Locate the cell with the specified text and output its (x, y) center coordinate. 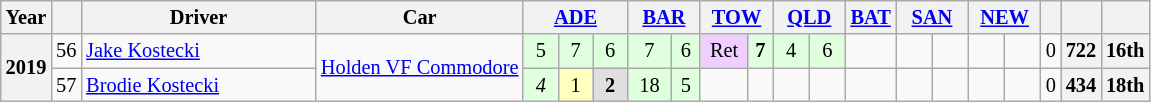
QLD (810, 17)
Holden VF Commodore (420, 68)
Ret (724, 51)
56 (66, 51)
2 (610, 85)
TOW (736, 17)
18th (1125, 85)
Car (420, 17)
NEW (1004, 17)
2019 (26, 68)
16th (1125, 51)
434 (1081, 85)
Jake Kostecki (198, 51)
18 (650, 85)
Year (26, 17)
1 (576, 85)
57 (66, 85)
ADE (575, 17)
Driver (198, 17)
BAT (871, 17)
722 (1081, 51)
Brodie Kostecki (198, 85)
SAN (932, 17)
BAR (664, 17)
